Extract the [x, y] coordinate from the center of the cell holding the provided text.  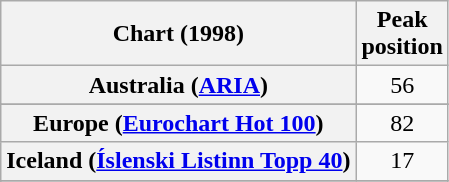
82 [402, 123]
Chart (1998) [178, 34]
17 [402, 161]
Iceland (Íslenski Listinn Topp 40) [178, 161]
56 [402, 85]
Australia (ARIA) [178, 85]
Peakposition [402, 34]
Europe (Eurochart Hot 100) [178, 123]
